Return the (x, y) coordinate for the center point of the cell that contains the specified text.  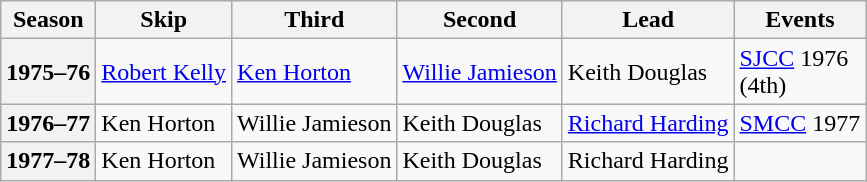
Season (48, 20)
Lead (648, 20)
1976–77 (48, 123)
Third (314, 20)
SJCC 1976 (4th) (800, 72)
Skip (164, 20)
1977–78 (48, 161)
SMCC 1977 (800, 123)
Second (480, 20)
1975–76 (48, 72)
Events (800, 20)
Robert Kelly (164, 72)
